Locate the cell with the specified text and output its [x, y] center coordinate. 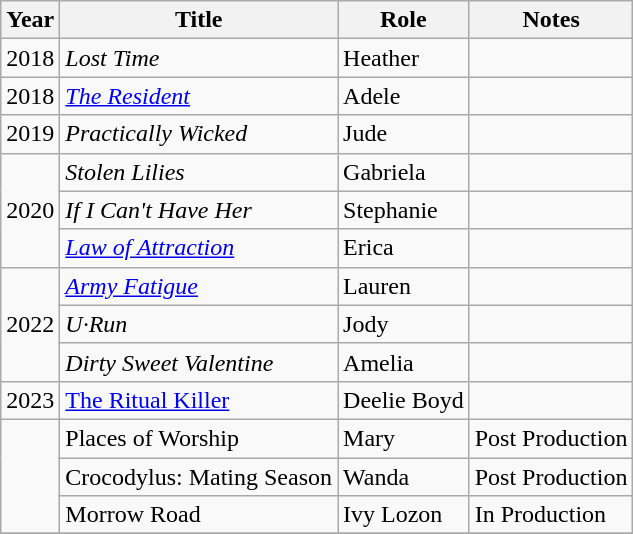
In Production [551, 515]
Notes [551, 20]
Erica [404, 248]
Army Fatigue [199, 286]
Year [30, 20]
Lauren [404, 286]
2020 [30, 210]
Deelie Boyd [404, 400]
Adele [404, 96]
Wanda [404, 477]
U·Run [199, 324]
Stephanie [404, 210]
Gabriela [404, 172]
Heather [404, 58]
Dirty Sweet Valentine [199, 362]
Stolen Lilies [199, 172]
Practically Wicked [199, 134]
Morrow Road [199, 515]
If I Can't Have Her [199, 210]
Law of Attraction [199, 248]
Jude [404, 134]
Mary [404, 438]
Crocodylus: Mating Season [199, 477]
2019 [30, 134]
Title [199, 20]
Places of Worship [199, 438]
2022 [30, 324]
The Resident [199, 96]
Ivy Lozon [404, 515]
2023 [30, 400]
The Ritual Killer [199, 400]
Lost Time [199, 58]
Amelia [404, 362]
Jody [404, 324]
Role [404, 20]
